Capture the cell that displays the provided text and extract its [x, y] central coordinate. 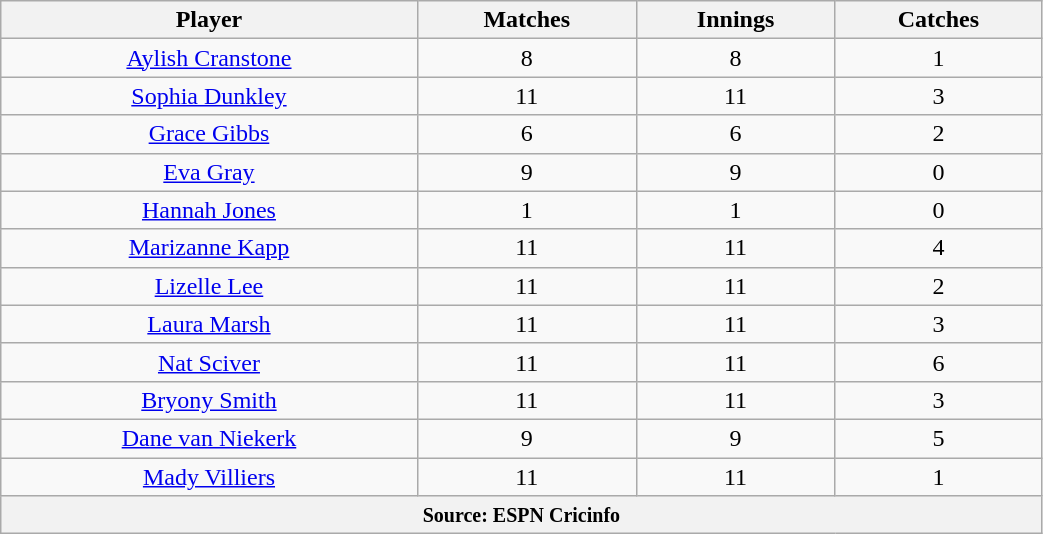
Laura Marsh [209, 324]
Hannah Jones [209, 210]
Eva Gray [209, 172]
4 [938, 248]
Dane van Niekerk [209, 438]
Grace Gibbs [209, 134]
Player [209, 20]
Sophia Dunkley [209, 96]
Bryony Smith [209, 400]
5 [938, 438]
Lizelle Lee [209, 286]
Matches [526, 20]
Nat Sciver [209, 362]
Aylish Cranstone [209, 58]
Catches [938, 20]
Innings [735, 20]
Marizanne Kapp [209, 248]
Source: ESPN Cricinfo [522, 515]
Mady Villiers [209, 477]
